For the text-containing cell, return its midpoint in [x, y] coordinate format. 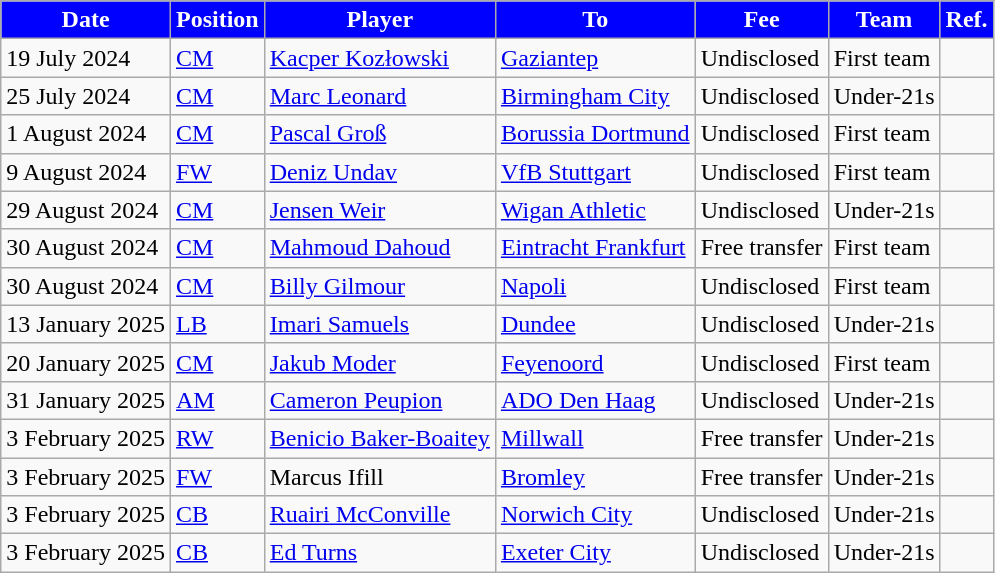
Billy Gilmour [380, 286]
1 August 2024 [86, 134]
Exeter City [595, 553]
Dundee [595, 324]
Napoli [595, 286]
19 July 2024 [86, 58]
Eintracht Frankfurt [595, 248]
Bromley [595, 477]
VfB Stuttgart [595, 172]
Deniz Undav [380, 172]
Fee [762, 20]
Mahmoud Dahoud [380, 248]
Borussia Dortmund [595, 134]
Player [380, 20]
Team [884, 20]
Norwich City [595, 515]
LB [217, 324]
Jakub Moder [380, 362]
Pascal Groß [380, 134]
25 July 2024 [86, 96]
Date [86, 20]
Position [217, 20]
20 January 2025 [86, 362]
9 August 2024 [86, 172]
Feyenoord [595, 362]
Cameron Peupion [380, 400]
To [595, 20]
Millwall [595, 438]
Benicio Baker-Boaitey [380, 438]
Imari Samuels [380, 324]
Ed Turns [380, 553]
Marcus Ifill [380, 477]
Ruairi McConville [380, 515]
ADO Den Haag [595, 400]
Jensen Weir [380, 210]
Kacper Kozłowski [380, 58]
Wigan Athletic [595, 210]
13 January 2025 [86, 324]
Gaziantep [595, 58]
Ref. [966, 20]
AM [217, 400]
RW [217, 438]
Birmingham City [595, 96]
29 August 2024 [86, 210]
Marc Leonard [380, 96]
31 January 2025 [86, 400]
